Provide the (x, y) coordinate of the cell's center where the given text is located.  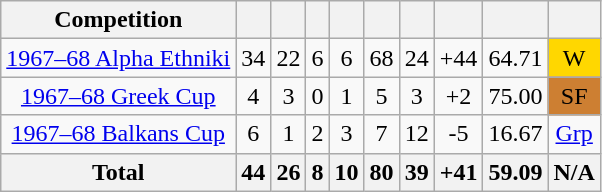
4 (254, 96)
+2 (458, 96)
1967–68 Alpha Ethniki (118, 58)
0 (318, 96)
59.09 (516, 172)
10 (346, 172)
Grp (574, 134)
64.71 (516, 58)
SF (574, 96)
N/A (574, 172)
+41 (458, 172)
5 (382, 96)
16.67 (516, 134)
80 (382, 172)
75.00 (516, 96)
Total (118, 172)
26 (288, 172)
Competition (118, 20)
12 (416, 134)
8 (318, 172)
W (574, 58)
7 (382, 134)
22 (288, 58)
1967–68 Greek Cup (118, 96)
68 (382, 58)
39 (416, 172)
34 (254, 58)
44 (254, 172)
24 (416, 58)
+44 (458, 58)
1967–68 Balkans Cup (118, 134)
2 (318, 134)
-5 (458, 134)
